Detect which cell encompasses the target text, then output its [X, Y] center coordinate. 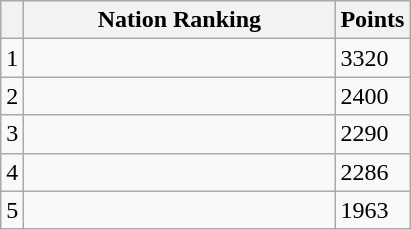
2286 [372, 172]
2 [12, 96]
3 [12, 134]
5 [12, 210]
4 [12, 172]
2290 [372, 134]
1963 [372, 210]
3320 [372, 58]
Points [372, 20]
Nation Ranking [180, 20]
1 [12, 58]
2400 [372, 96]
